For the text-containing cell, return its midpoint in (x, y) coordinate format. 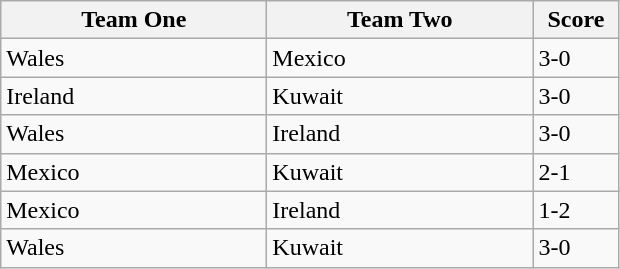
Team One (134, 20)
Team Two (400, 20)
2-1 (576, 172)
Score (576, 20)
1-2 (576, 210)
